Return [x, y] of the center of cell containing provided text 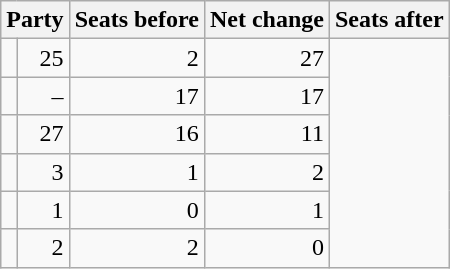
3 [43, 172]
25 [43, 58]
Net change [266, 20]
Seats before [136, 20]
Party [35, 20]
11 [266, 134]
– [43, 96]
16 [136, 134]
Seats after [389, 20]
